Return (x, y) of the center of cell containing provided text 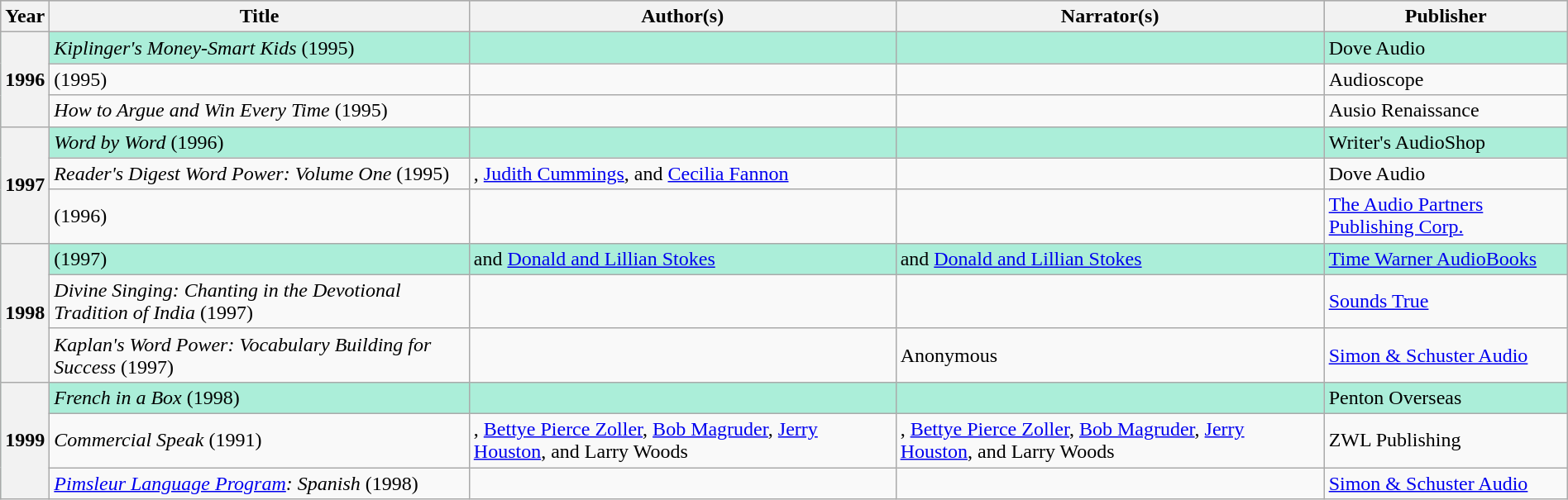
Narrator(s) (1110, 17)
Kiplinger's Money-Smart Kids (1995) (260, 48)
Ausio Renaissance (1446, 111)
Audioscope (1446, 79)
Commercial Speak (1991) (260, 440)
(1996) (260, 217)
Anonymous (1110, 355)
Author(s) (682, 17)
1996 (25, 79)
Word by Word (1996) (260, 142)
The Audio Partners Publishing Corp. (1446, 217)
1999 (25, 440)
Kaplan's Word Power: Vocabulary Building for Success (1997) (260, 355)
Writer's AudioShop (1446, 142)
(1995) (260, 79)
1997 (25, 185)
Reader's Digest Word Power: Volume One (1995) (260, 174)
How to Argue and Win Every Time (1995) (260, 111)
Divine Singing: Chanting in the Devotional Tradition of India (1997) (260, 301)
ZWL Publishing (1446, 440)
Time Warner AudioBooks (1446, 259)
Title (260, 17)
, Judith Cummings, and Cecilia Fannon (682, 174)
French in a Box (1998) (260, 398)
Sounds True (1446, 301)
1998 (25, 312)
Publisher (1446, 17)
Penton Overseas (1446, 398)
Year (25, 17)
Pimsleur Language Program: Spanish (1998) (260, 483)
(1997) (260, 259)
